Pinpoint the cell where the given text exists, returning its [X, Y] midpoint coordinate. 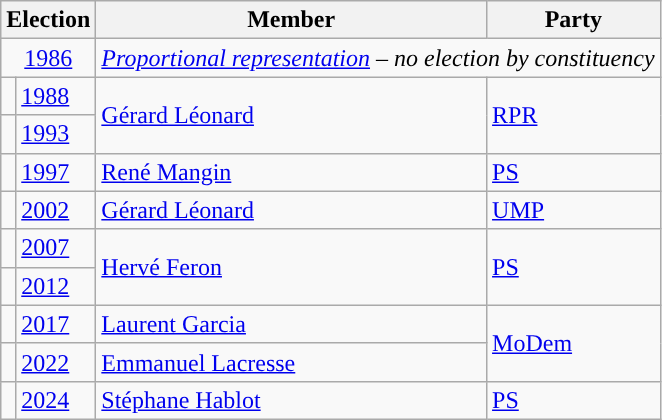
Election [48, 20]
MoDem [574, 343]
Proportional representation – no election by constituency [378, 58]
Emmanuel Lacresse [292, 362]
RPR [574, 115]
1988 [56, 96]
2022 [56, 362]
2002 [56, 210]
1986 [48, 58]
UMP [574, 210]
2017 [56, 324]
Laurent Garcia [292, 324]
René Mangin [292, 172]
2007 [56, 248]
2024 [56, 400]
Stéphane Hablot [292, 400]
2012 [56, 286]
Hervé Feron [292, 267]
Member [292, 20]
Party [574, 20]
1993 [56, 134]
1997 [56, 172]
